Extract the (X, Y) coordinate from the center of the cell holding the provided text.  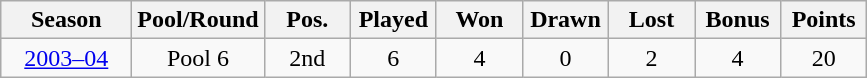
2 (652, 58)
Lost (652, 20)
Season (66, 20)
0 (565, 58)
Played (393, 20)
Points (824, 20)
Pool 6 (198, 58)
Pos. (307, 20)
Pool/Round (198, 20)
Won (479, 20)
Bonus (738, 20)
6 (393, 58)
2003–04 (66, 58)
20 (824, 58)
2nd (307, 58)
Drawn (565, 20)
